Extract the (x, y) coordinate from the center of the cell holding the provided text.  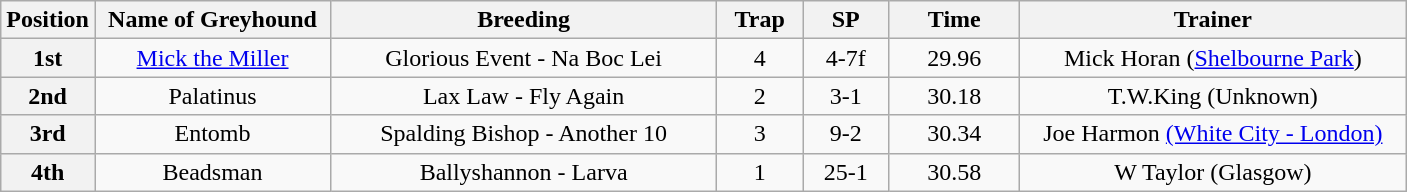
4 (760, 58)
4th (48, 172)
Trap (760, 20)
Position (48, 20)
Name of Greyhound (212, 20)
30.34 (954, 134)
Beadsman (212, 172)
W Taylor (Glasgow) (1213, 172)
Entomb (212, 134)
Spalding Bishop - Another 10 (524, 134)
30.58 (954, 172)
3-1 (846, 96)
Time (954, 20)
Trainer (1213, 20)
1 (760, 172)
4-7f (846, 58)
Joe Harmon (White City - London) (1213, 134)
1st (48, 58)
T.W.King (Unknown) (1213, 96)
29.96 (954, 58)
Breeding (524, 20)
Mick the Miller (212, 58)
2 (760, 96)
Palatinus (212, 96)
3 (760, 134)
9-2 (846, 134)
30.18 (954, 96)
25-1 (846, 172)
SP (846, 20)
Glorious Event - Na Boc Lei (524, 58)
Lax Law - Fly Again (524, 96)
3rd (48, 134)
Ballyshannon - Larva (524, 172)
2nd (48, 96)
Mick Horan (Shelbourne Park) (1213, 58)
